Identify which cell holds the provided text, then report its (x, y) central coordinate. 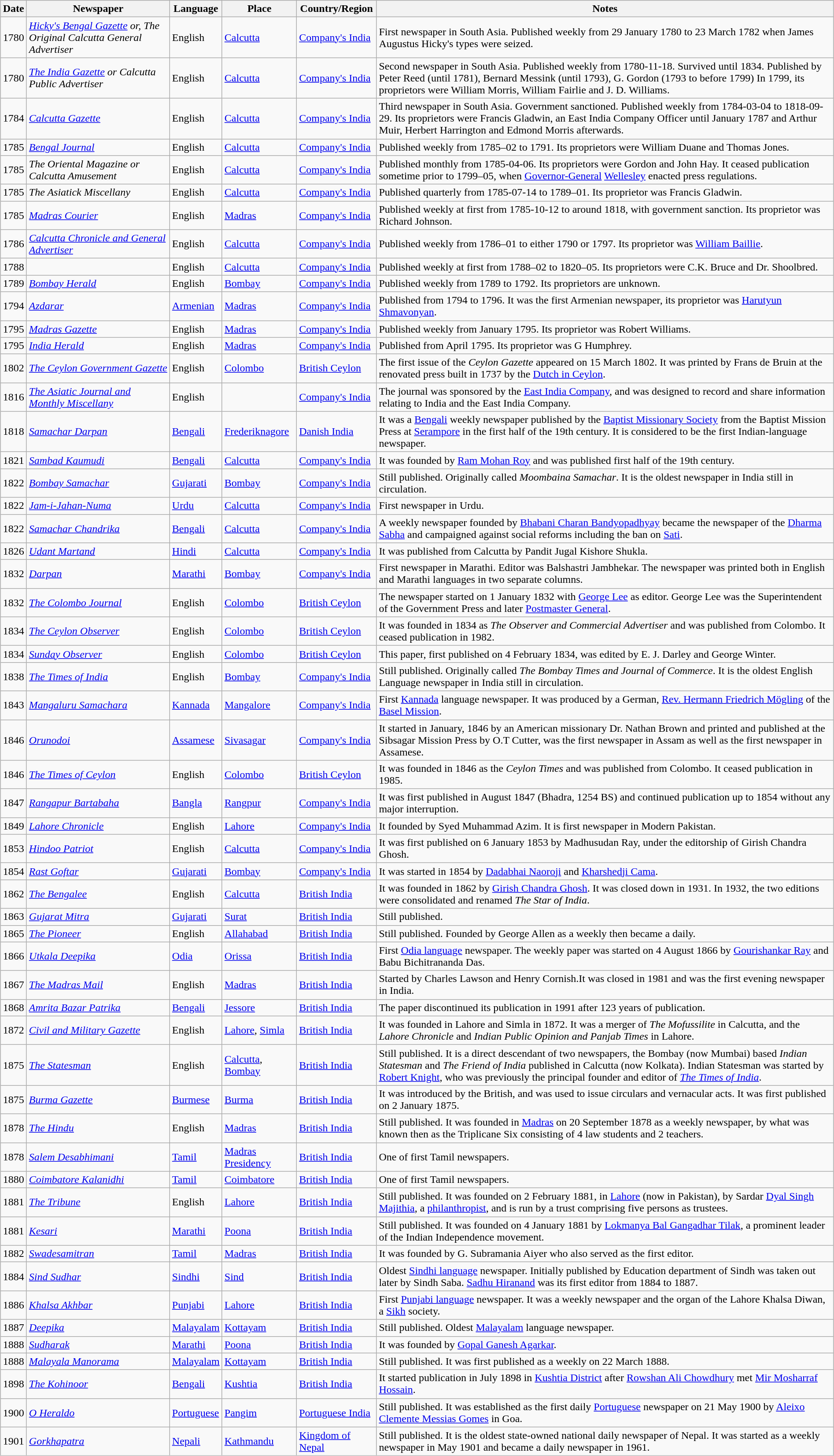
The Oriental Magazine or Calcutta Amusement (98, 170)
Place (259, 9)
1867 (13, 985)
1802 (13, 368)
Malayala Manorama (98, 1361)
It was founded by Ram Mohan Roy and was published first half of the 19th century. (605, 460)
Coimbatore (259, 1180)
It was introduced by the British, and was used to issue circulars and vernacular acts. It was first published on 2 January 1875. (605, 1100)
The Times of India (98, 677)
Kushtia (259, 1384)
1872 (13, 1030)
Odia (196, 956)
Still published. It was established as the first daily Portuguese newspaper on 21 May 1900 by Aleixo Clemente Messias Gomes in Goa. (605, 1412)
It was started in 1854 by Dadabhai Naoroji and Kharshedji Cama. (605, 871)
Still published. Oldest Malayalam language newspaper. (605, 1328)
Published from 1794 to 1796. It was the first Armenian newspaper, its proprietor was Harutyun Shmavonyan. (605, 306)
Azdarar (98, 306)
Samachar Chandrika (98, 529)
1884 (13, 1277)
Country/Region (336, 9)
Rangapur Bartabaha (98, 804)
Madras Courier (98, 215)
Nepali (196, 1441)
1865 (13, 934)
1847 (13, 804)
Rangpur (259, 804)
Kathmandu (259, 1441)
1853 (13, 848)
First newspaper in Marathi. Editor was Balshastri Jambhekar. The newspaper was printed both in English and Marathi languages in two separate columns. (605, 574)
Burma Gazette (98, 1100)
Bombay Samachar (98, 483)
Orunodoi (98, 740)
Calcutta, Bombay (259, 1065)
Hindoo Patriot (98, 848)
Burma (259, 1100)
The Colombo Journal (98, 603)
Language (196, 9)
Published weekly at first from 1788–02 to 1820–05. Its proprietors were C.K. Bruce and Dr. Shoolbred. (605, 267)
1784 (13, 119)
The India Gazette or Calcutta Public Advertiser (98, 78)
Published weekly from 1785–02 to 1791. Its proprietors were William Duane and Thomas Jones. (605, 147)
Notes (605, 9)
1789 (13, 283)
Khalsa Akhbar (98, 1305)
Salem Desabhimani (98, 1157)
Published from April 1795. Its proprietor was G Humphrey. (605, 346)
The Hindu (98, 1128)
Mangalore (259, 705)
Jessore (259, 1008)
First Odia language newspaper. The weekly paper was started on 4 August 1866 by Gourishankar Ray and Babu Bichitrananda Das. (605, 956)
Portuguese (196, 1412)
Still published. It was first published as a weekly on 22 March 1888. (605, 1361)
The Tribune (98, 1203)
Udant Martand (98, 551)
Published weekly at first from 1785-10-12 to around 1818, with government sanction. Its proprietor was Richard Johnson. (605, 215)
The paper discontinued its publication in 1991 after 123 years of publication. (605, 1008)
1880 (13, 1180)
Urdu (196, 506)
The Statesman (98, 1065)
Calcutta Chronicle and General Advertiser (98, 244)
First Punjabi language newspaper. It was a weekly newspaper and the organ of the Lahore Khalsa Diwan, a Sikh society. (605, 1305)
Armenian (196, 306)
Sambad Kaumudi (98, 460)
It started publication in July 1898 in Kushtia District after Rowshan Ali Chowdhury met Mir Mosharraf Hossain. (605, 1384)
Samachar Darpan (98, 432)
O Heraldo (98, 1412)
Published weekly from 1786–01 to either 1790 or 1797. Its proprietor was William Baillie. (605, 244)
The Times of Ceylon (98, 774)
1898 (13, 1384)
Gujarat Mitra (98, 917)
India Herald (98, 346)
Still published. It was founded on 4 January 1881 by Lokmanya Bal Gangadhar Tilak, a prominent leader of the Indian Independence movement. (605, 1231)
1788 (13, 267)
The Asiatic Journal and Monthly Miscellany (98, 397)
Orissa (259, 956)
Sivasagar (259, 740)
1854 (13, 871)
Surat (259, 917)
The Asiatick Miscellany (98, 193)
Bombay Herald (98, 283)
Utkala Deepika (98, 956)
This paper, first published on 4 February 1834, was edited by E. J. Darley and George Winter. (605, 654)
1868 (13, 1008)
Darpan (98, 574)
Rast Goftar (98, 871)
1826 (13, 551)
Started by Charles Lawson and Henry Cornish.It was closed in 1981 and was the first evening newspaper in India. (605, 985)
Pangim (259, 1412)
Punjabi (196, 1305)
First Kannada language newspaper. It was produced by a German, Rev. Hermann Friedrich Mögling of the Basel Mission. (605, 705)
1863 (13, 917)
It was published from Calcutta by Pandit Jugal Kishore Shukla. (605, 551)
1886 (13, 1305)
Bengal Journal (98, 147)
Deepika (98, 1328)
First newspaper in Urdu. (605, 506)
Lahore Chronicle (98, 826)
1794 (13, 306)
Burmese (196, 1100)
1900 (13, 1412)
Assamese (196, 740)
Newspaper (98, 9)
Portuguese India (336, 1412)
Jam-i-Jahan-Numa (98, 506)
Danish India (336, 432)
Allahabad (259, 934)
Published weekly from January 1795. Its proprietor was Robert Williams. (605, 329)
Mangaluru Samachara (98, 705)
The Kohinoor (98, 1384)
1887 (13, 1328)
Still published. (605, 917)
1882 (13, 1254)
1821 (13, 460)
Hindi (196, 551)
The Madras Mail (98, 985)
It was first published on 6 January 1853 by Madhusudan Ray, under the editorship of Girish Chandra Ghosh. (605, 848)
The Pioneer (98, 934)
The Bengalee (98, 894)
Frederiknagore (259, 432)
Published weekly from 1789 to 1792. Its proprietors are unknown. (605, 283)
1818 (13, 432)
1838 (13, 677)
First newspaper in South Asia. Published weekly from 29 January 1780 to 23 March 1782 when James Augustus Hicky's types were seized. (605, 37)
1816 (13, 397)
Swadesamitran (98, 1254)
The journal was sponsored by the East India Company, and was designed to record and share information relating to India and the East India Company. (605, 397)
It was first published in August 1847 (Bhadra, 1254 BS) and continued publication up to 1854 without any major interruption. (605, 804)
1866 (13, 956)
Civil and Military Gazette (98, 1030)
Hicky's Bengal Gazette or, The Original Calcutta General Advertiser (98, 37)
Amrita Bazar Patrika (98, 1008)
Madras Presidency (259, 1157)
1901 (13, 1441)
Sind Sudhar (98, 1277)
1862 (13, 894)
Published quarterly from 1785-07-14 to 1789–01. Its proprietor was Francis Gladwin. (605, 193)
Madras Gazette (98, 329)
Coimbatore Kalanidhi (98, 1180)
Still published. Founded by George Allen as a weekly then became a daily. (605, 934)
Kingdom of Nepal (336, 1441)
1849 (13, 826)
It was founded in 1834 as The Observer and Commercial Advertiser and was published from Colombo. It ceased publication in 1982. (605, 631)
Sindhi (196, 1277)
The Ceylon Government Gazette (98, 368)
Kannada (196, 705)
1843 (13, 705)
Sunday Observer (98, 654)
1786 (13, 244)
It was founded in 1846 as the Ceylon Times and was published from Colombo. It ceased publication in 1985. (605, 774)
The Ceylon Observer (98, 631)
It was founded by Gopal Ganesh Agarkar. (605, 1345)
Lahore, Simla (259, 1030)
Bangla (196, 804)
Still published. Originally called Moombaina Samachar. It is the oldest newspaper in India still in circulation. (605, 483)
Gorkhapatra (98, 1441)
Calcutta Gazette (98, 119)
Kesari (98, 1231)
Date (13, 9)
It founded by Syed Muhammad Azim. It is first newspaper in Modern Pakistan. (605, 826)
Sudharak (98, 1345)
Sind (259, 1277)
It was founded by G. Subramania Aiyer who also served as the first editor. (605, 1254)
